Search for the cell housing the specified text and yield its [x, y] center coordinate. 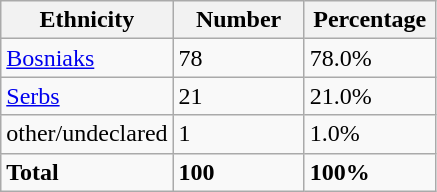
78.0% [370, 58]
78 [238, 58]
Percentage [370, 20]
Number [238, 20]
100 [238, 172]
Total [87, 172]
21.0% [370, 96]
other/undeclared [87, 134]
21 [238, 96]
100% [370, 172]
Ethnicity [87, 20]
1 [238, 134]
Serbs [87, 96]
Bosniaks [87, 58]
1.0% [370, 134]
